Determine the (X, Y) coordinate at the center of the cell enclosing the given text.  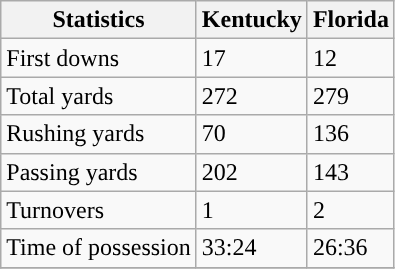
70 (252, 134)
272 (252, 96)
1 (252, 210)
Turnovers (99, 210)
First downs (99, 58)
Florida (350, 20)
Statistics (99, 20)
136 (350, 134)
Total yards (99, 96)
17 (252, 58)
Time of possession (99, 248)
26:36 (350, 248)
202 (252, 172)
Passing yards (99, 172)
2 (350, 210)
Kentucky (252, 20)
Rushing yards (99, 134)
279 (350, 96)
12 (350, 58)
33:24 (252, 248)
143 (350, 172)
